Search for the cell housing the specified text and yield its (X, Y) center coordinate. 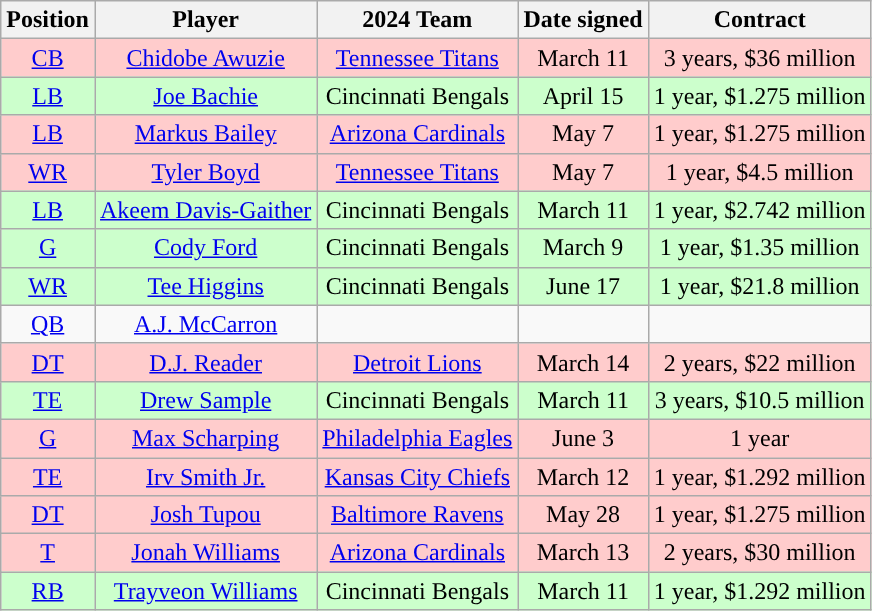
March 9 (583, 248)
1 year, $2.742 million (760, 210)
T (48, 553)
May 28 (583, 515)
Drew Sample (205, 400)
Markus Bailey (205, 134)
3 years, $36 million (760, 58)
RB (48, 591)
March 12 (583, 477)
Max Scharping (205, 438)
2 years, $22 million (760, 362)
Josh Tupou (205, 515)
CB (48, 58)
Jonah Williams (205, 553)
Kansas City Chiefs (418, 477)
Position (48, 20)
Chidobe Awuzie (205, 58)
A.J. McCarron (205, 324)
Joe Bachie (205, 96)
Irv Smith Jr. (205, 477)
Detroit Lions (418, 362)
1 year, $1.35 million (760, 248)
3 years, $10.5 million (760, 400)
March 13 (583, 553)
Tyler Boyd (205, 172)
June 17 (583, 286)
1 year, $21.8 million (760, 286)
March 14 (583, 362)
Trayveon Williams (205, 591)
QB (48, 324)
Tee Higgins (205, 286)
1 year (760, 438)
2024 Team (418, 20)
Contract (760, 20)
Date signed (583, 20)
Player (205, 20)
1 year, $4.5 million (760, 172)
June 3 (583, 438)
Philadelphia Eagles (418, 438)
Baltimore Ravens (418, 515)
April 15 (583, 96)
D.J. Reader (205, 362)
Cody Ford (205, 248)
2 years, $30 million (760, 553)
Akeem Davis-Gaither (205, 210)
